Extract the (X, Y) coordinate from the center of the cell holding the provided text.  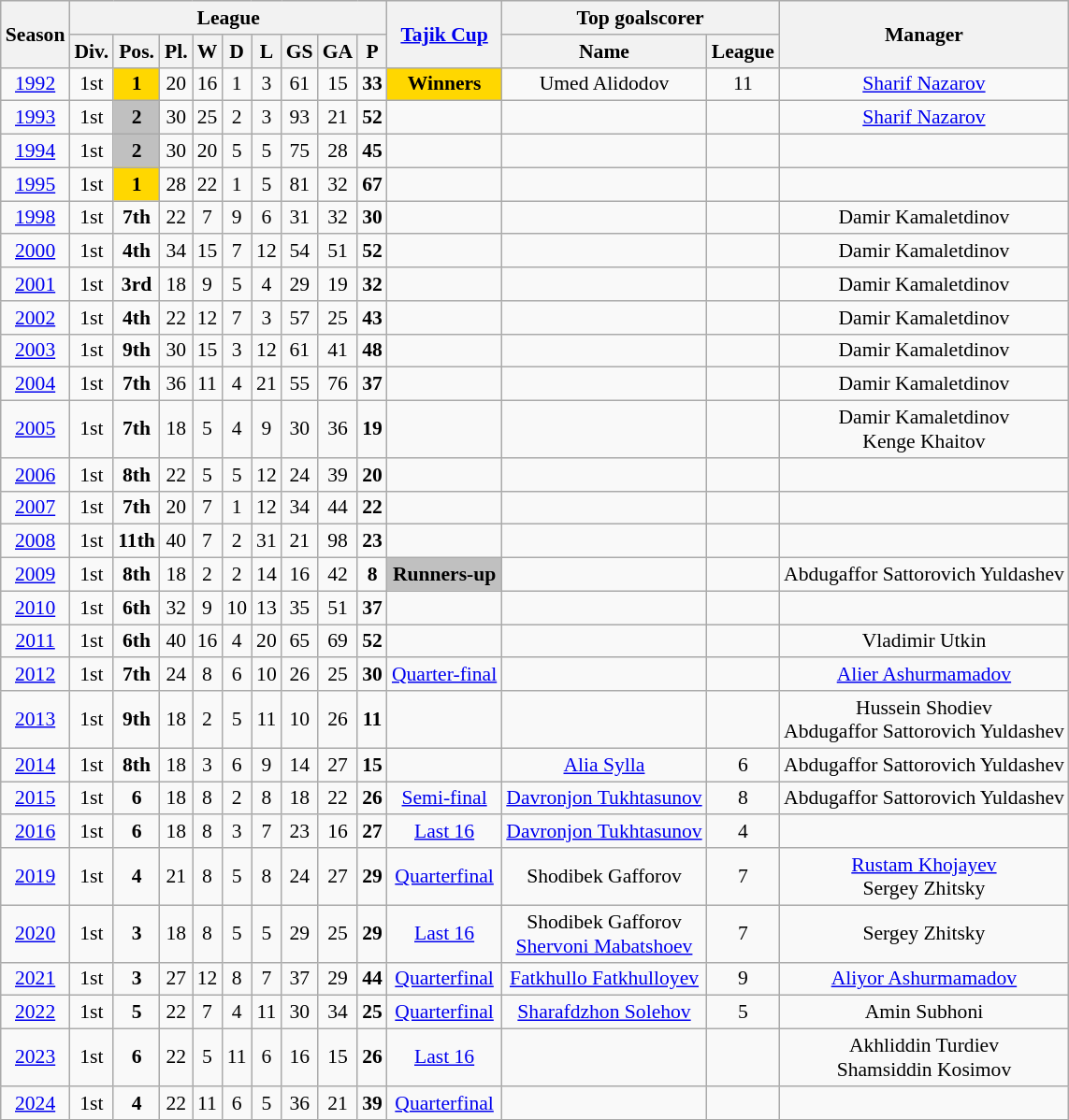
2005 (36, 430)
54 (299, 251)
Winners (444, 84)
Akhliddin Turdiev Shamsiddin Kosimov (924, 1058)
1998 (36, 218)
2012 (36, 675)
65 (299, 641)
35 (299, 608)
Umed Alidodov (604, 84)
Alia Sylla (604, 765)
55 (299, 384)
2000 (36, 251)
93 (299, 118)
Name (604, 51)
2019 (36, 877)
Season (36, 34)
67 (372, 184)
41 (339, 351)
Alier Ashurmamadov (924, 675)
2008 (36, 541)
1992 (36, 84)
Quarter-final (444, 675)
2011 (36, 641)
W (208, 51)
11th (137, 541)
P (372, 51)
Amin Subhoni (924, 1012)
Top goalscorer (640, 18)
2004 (36, 384)
Hussein Shodiev Abdugaffor Sattorovich Yuldashev (924, 720)
75 (299, 151)
2009 (36, 575)
2002 (36, 318)
2010 (36, 608)
1995 (36, 184)
33 (372, 84)
Vladimir Utkin (924, 641)
Aliyor Ashurmamadov (924, 979)
1993 (36, 118)
13 (267, 608)
Div. (92, 51)
2020 (36, 933)
Runners-up (444, 575)
Rustam Khojayev Sergey Zhitsky (924, 877)
Pl. (176, 51)
98 (339, 541)
42 (339, 575)
Fatkhullo Fatkhulloyev (604, 979)
69 (339, 641)
Sergey Zhitsky (924, 933)
Shodibek Gafforov Shervoni Mabatshoev (604, 933)
Pos. (137, 51)
2003 (36, 351)
GS (299, 51)
2006 (36, 475)
Manager (924, 34)
1994 (36, 151)
48 (372, 351)
43 (372, 318)
GA (339, 51)
2015 (36, 798)
2016 (36, 832)
2023 (36, 1058)
2024 (36, 1103)
L (267, 51)
57 (299, 318)
2022 (36, 1012)
Sharafdzhon Solehov (604, 1012)
Damir Kamaletdinov Kenge Khaitov (924, 430)
2001 (36, 284)
45 (372, 151)
3rd (137, 284)
Shodibek Gafforov (604, 877)
2007 (36, 508)
76 (339, 384)
Semi-final (444, 798)
D (237, 51)
2014 (36, 765)
81 (299, 184)
2013 (36, 720)
Tajik Cup (444, 34)
2021 (36, 979)
